Detect which cell encompasses the target text, then output its [X, Y] center coordinate. 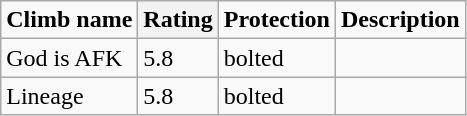
Rating [178, 20]
God is AFK [70, 58]
Climb name [70, 20]
Description [400, 20]
Lineage [70, 96]
Protection [276, 20]
